From the cell containing the given text, extract its center point as (X, Y) coordinate. 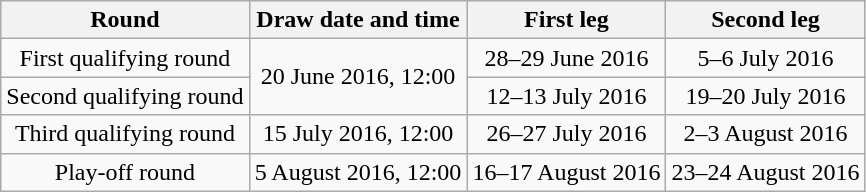
5 August 2016, 12:00 (358, 172)
Second leg (766, 20)
Third qualifying round (125, 134)
12–13 July 2016 (566, 96)
16–17 August 2016 (566, 172)
15 July 2016, 12:00 (358, 134)
23–24 August 2016 (766, 172)
Second qualifying round (125, 96)
20 June 2016, 12:00 (358, 77)
Draw date and time (358, 20)
26–27 July 2016 (566, 134)
19–20 July 2016 (766, 96)
Play-off round (125, 172)
2–3 August 2016 (766, 134)
5–6 July 2016 (766, 58)
First qualifying round (125, 58)
28–29 June 2016 (566, 58)
Round (125, 20)
First leg (566, 20)
